Detect which cell encompasses the target text, then output its (X, Y) center coordinate. 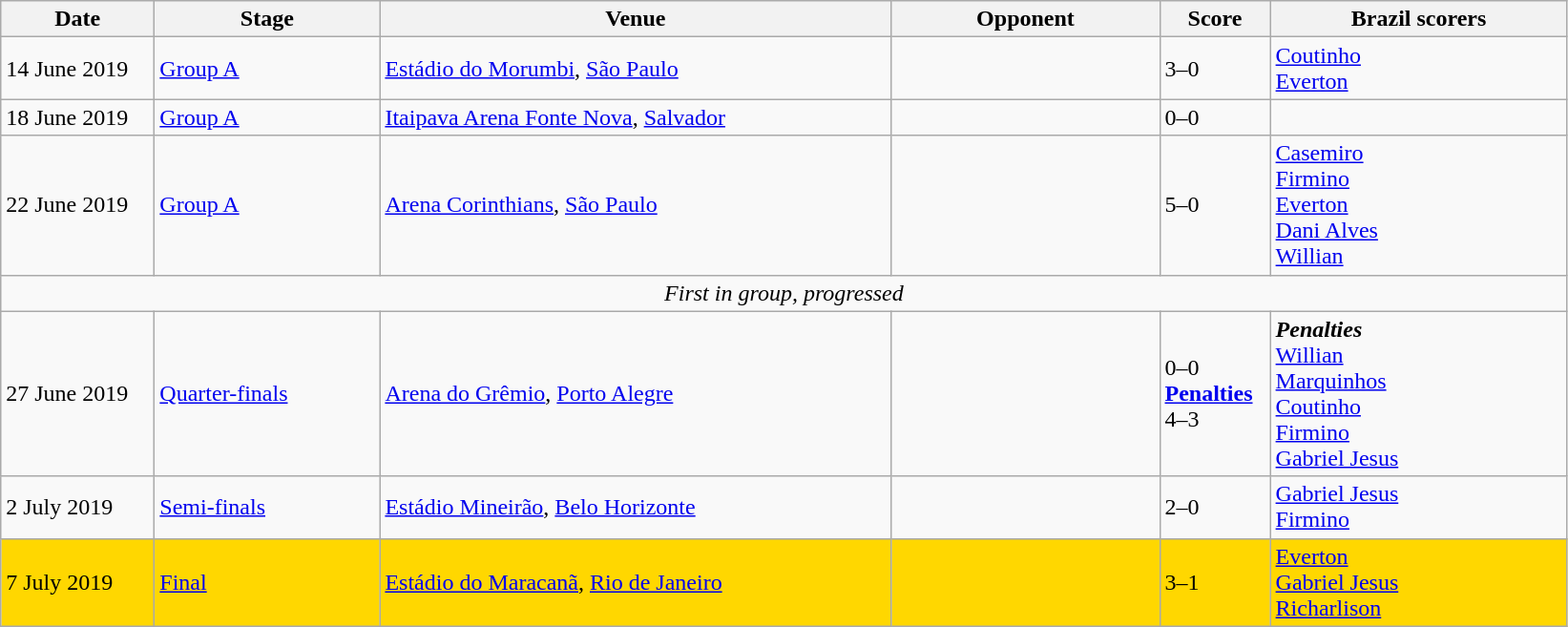
Arena do Grêmio, Porto Alegre (636, 393)
Brazil scorers (1418, 19)
3–1 (1215, 582)
0–0 (1215, 117)
Semi-finals (267, 508)
Estádio do Maracanã, Rio de Janeiro (636, 582)
Estádio do Morumbi, São Paulo (636, 69)
7 July 2019 (78, 582)
Itaipava Arena Fonte Nova, Salvador (636, 117)
0–0 Penalties 4–3 (1215, 393)
First in group, progressed (784, 293)
2 July 2019 (78, 508)
Arena Corinthians, São Paulo (636, 205)
5–0 (1215, 205)
Everton Gabriel Jesus Richarlison (1418, 582)
27 June 2019 (78, 393)
14 June 2019 (78, 69)
3–0 (1215, 69)
Score (1215, 19)
Final (267, 582)
Date (78, 19)
22 June 2019 (78, 205)
Penalties Willian Marquinhos Coutinho Firmino Gabriel Jesus (1418, 393)
Coutinho Everton (1418, 69)
Quarter-finals (267, 393)
18 June 2019 (78, 117)
Stage (267, 19)
Casemiro Firmino Everton Dani Alves Willian (1418, 205)
Opponent (1025, 19)
Estádio Mineirão, Belo Horizonte (636, 508)
Gabriel Jesus Firmino (1418, 508)
2–0 (1215, 508)
Venue (636, 19)
